Return (X, Y) of the center of cell containing provided text 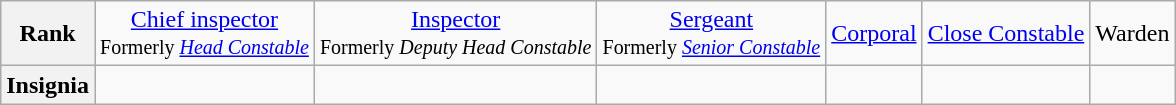
Corporal (874, 34)
Warden (1132, 34)
Chief inspectorFormerly Head Constable (205, 34)
Insignia (48, 85)
InspectorFormerly Deputy Head Constable (456, 34)
Rank (48, 34)
SergeantFormerly Senior Constable (712, 34)
Close Constable (1006, 34)
